Search for the cell housing the specified text and yield its [x, y] center coordinate. 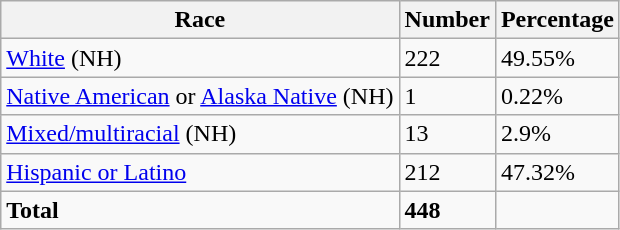
448 [447, 210]
13 [447, 134]
212 [447, 172]
Percentage [557, 20]
222 [447, 58]
Race [200, 20]
Mixed/multiracial (NH) [200, 134]
2.9% [557, 134]
Number [447, 20]
0.22% [557, 96]
White (NH) [200, 58]
49.55% [557, 58]
Total [200, 210]
Native American or Alaska Native (NH) [200, 96]
Hispanic or Latino [200, 172]
1 [447, 96]
47.32% [557, 172]
